Capture the cell that displays the provided text and extract its (x, y) central coordinate. 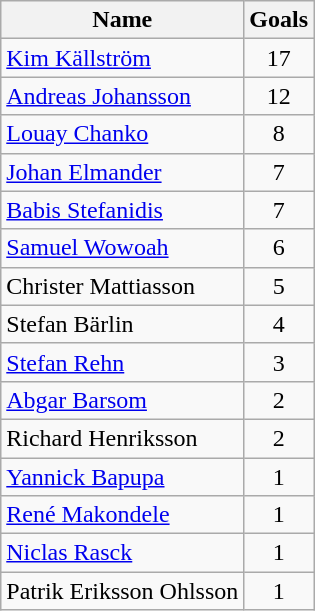
Kim Källström (122, 58)
Niclas Rasck (122, 553)
6 (279, 248)
Andreas Johansson (122, 96)
17 (279, 58)
Richard Henriksson (122, 438)
René Makondele (122, 515)
8 (279, 134)
5 (279, 286)
Name (122, 20)
Goals (279, 20)
Babis Stefanidis (122, 210)
Abgar Barsom (122, 400)
12 (279, 96)
Louay Chanko (122, 134)
3 (279, 362)
Samuel Wowoah (122, 248)
Stefan Rehn (122, 362)
4 (279, 324)
Stefan Bärlin (122, 324)
Christer Mattiasson (122, 286)
Patrik Eriksson Ohlsson (122, 591)
Yannick Bapupa (122, 477)
Johan Elmander (122, 172)
